Locate the cell with the specified text and output its [x, y] center coordinate. 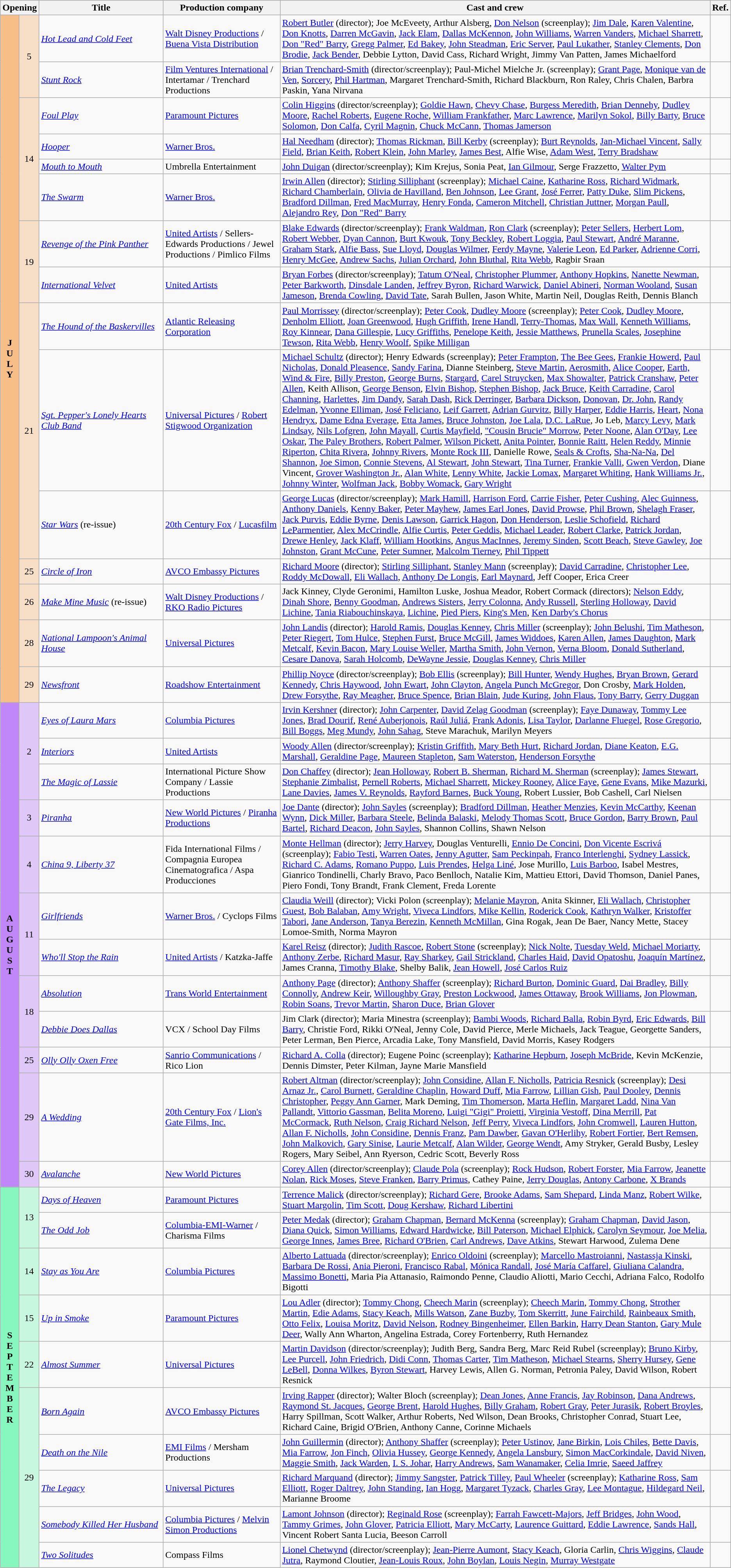
United Artists / Sellers-Edwards Productions / Jewel Productions / Pimlico Films [222, 244]
Days of Heaven [101, 1200]
Roadshow Entertainment [222, 685]
20th Century Fox / Lucasfilm [222, 524]
SEPTEMBER [10, 1378]
The Magic of Lassie [101, 782]
Walt Disney Productions / Buena Vista Distribution [222, 38]
30 [29, 1174]
13 [29, 1218]
21 [29, 431]
The Legacy [101, 1488]
Star Wars (re-issue) [101, 524]
11 [29, 934]
AUGUST [10, 945]
Foul Play [101, 116]
Revenge of the Pink Panther [101, 244]
The Swarm [101, 197]
26 [29, 602]
Atlantic Releasing Corporation [222, 326]
Sgt. Pepper's Lonely Hearts Club Band [101, 420]
28 [29, 643]
Stunt Rock [101, 80]
19 [29, 262]
Film Ventures International / Intertamar / Trenchard Productions [222, 80]
Universal Pictures / Robert Stigwood Organization [222, 420]
Debbie Does Dallas [101, 1029]
New World Pictures [222, 1174]
4 [29, 864]
3 [29, 818]
Compass Films [222, 1555]
Fida International Films / Compagnia Europea Cinematografica / Aspa Producciones [222, 864]
Mouth to Mouth [101, 166]
Columbia Pictures / Melvin Simon Productions [222, 1524]
China 9, Liberty 37 [101, 864]
Who'll Stop the Rain [101, 957]
18 [29, 1011]
A Wedding [101, 1117]
Walt Disney Productions / RKO Radio Pictures [222, 602]
Production company [222, 8]
5 [29, 56]
Absolution [101, 993]
Death on the Nile [101, 1452]
United Artists / Katzka-Jaffe [222, 957]
New World Pictures / Piranha Productions [222, 818]
National Lampoon's Animal House [101, 643]
Eyes of Laura Mars [101, 721]
Two Solitudes [101, 1555]
JULY [10, 359]
Warner Bros. / Cyclops Films [222, 916]
Umbrella Entertainment [222, 166]
Up in Smoke [101, 1318]
International Picture Show Company / Lassie Productions [222, 782]
Almost Summer [101, 1364]
Circle of Iron [101, 571]
15 [29, 1318]
The Hound of the Baskervilles [101, 326]
Opening [20, 8]
Cast and crew [495, 8]
22 [29, 1364]
Born Again [101, 1411]
Hooper [101, 146]
Columbia-EMI-Warner / Charisma Films [222, 1230]
Make Mine Music (re-issue) [101, 602]
Olly Olly Oxen Free [101, 1060]
Girlfriends [101, 916]
International Velvet [101, 285]
Interiors [101, 751]
Ref. [720, 8]
Newsfront [101, 685]
Sanrio Communications / Rico Lion [222, 1060]
Stay as You Are [101, 1271]
VCX / School Day Films [222, 1029]
Hot Lead and Cold Feet [101, 38]
Avalanche [101, 1174]
Trans World Entertainment [222, 993]
The Odd Job [101, 1230]
EMI Films / Mersham Productions [222, 1452]
20th Century Fox / Lion's Gate Films, Inc. [222, 1117]
John Duigan (director/screenplay); Kim Krejus, Sonia Peat, Ian Gilmour, Serge Frazzetto, Walter Pym [495, 166]
2 [29, 751]
Somebody Killed Her Husband [101, 1524]
Title [101, 8]
Piranha [101, 818]
